Detect which cell encompasses the target text, then output its (x, y) center coordinate. 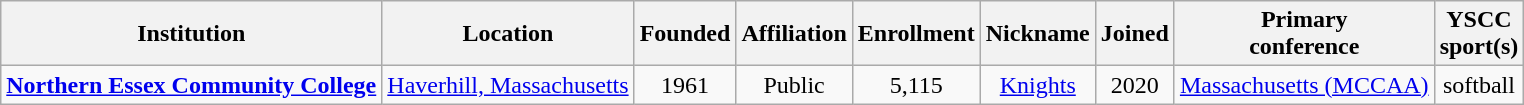
Affiliation (794, 34)
Joined (1134, 34)
Haverhill, Massachusetts (508, 85)
Founded (685, 34)
softball (1479, 85)
Northern Essex Community College (192, 85)
Primaryconference (1304, 34)
Enrollment (916, 34)
2020 (1134, 85)
1961 (685, 85)
Knights (1038, 85)
Institution (192, 34)
5,115 (916, 85)
Massachusetts (MCCAA) (1304, 85)
YSCCsport(s) (1479, 34)
Nickname (1038, 34)
Public (794, 85)
Location (508, 34)
